Return the [X, Y] coordinate for the center point of the cell that contains the specified text.  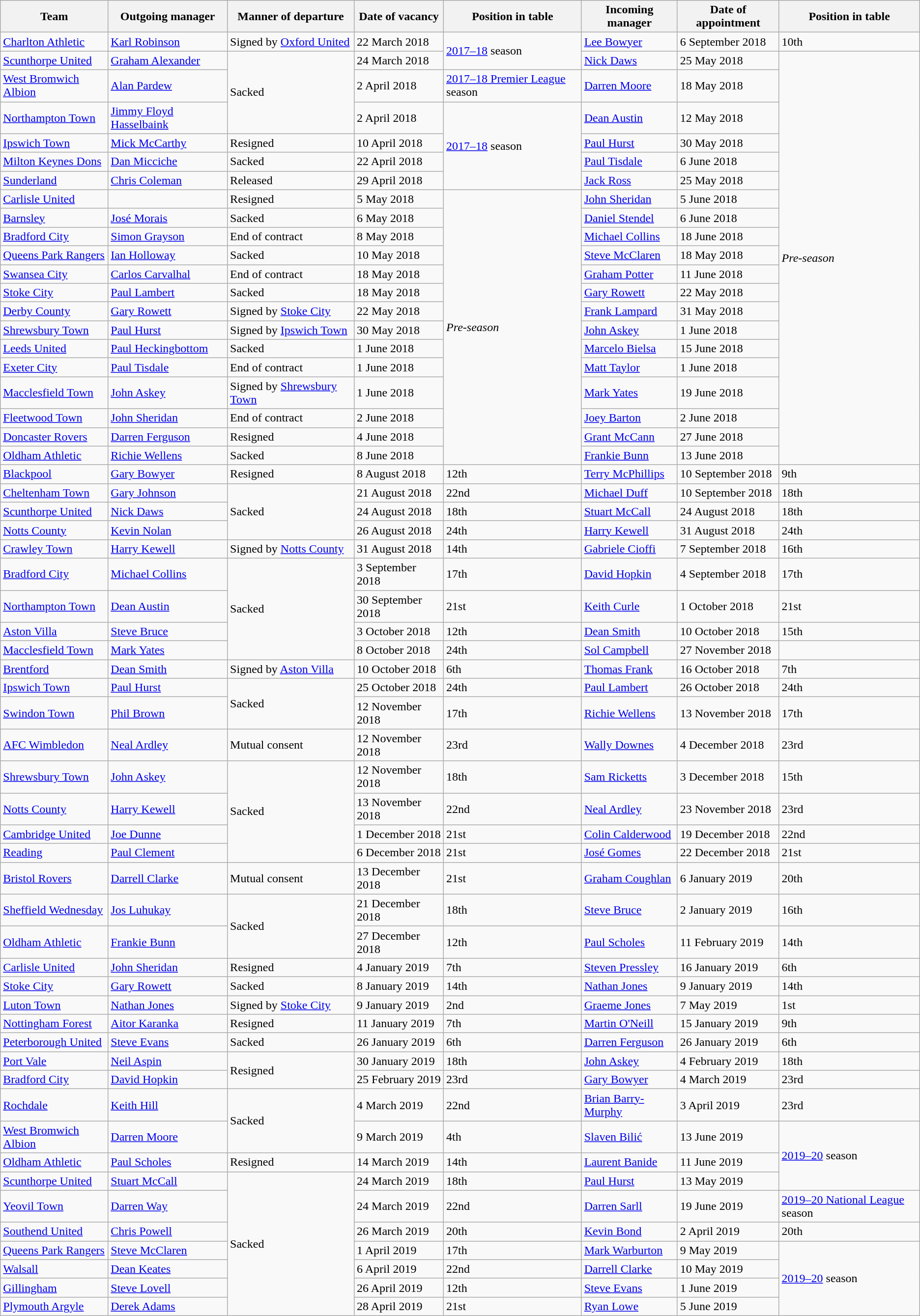
3 October 2018 [399, 632]
Peterborough United [54, 1042]
AFC Wimbledon [54, 745]
15 January 2019 [728, 1024]
5 June 2018 [728, 199]
4 December 2018 [728, 745]
Lee Bowyer [629, 42]
Cheltenham Town [54, 493]
Doncaster Rovers [54, 437]
Aston Villa [54, 632]
3 December 2018 [728, 777]
Graham Potter [629, 274]
6 December 2018 [399, 853]
Matt Taylor [629, 367]
29 April 2018 [399, 180]
31 May 2018 [728, 311]
Charlton Athletic [54, 42]
Brian Barry-Murphy [629, 1105]
Michael Duff [629, 493]
Gillingham [54, 1288]
Rochdale [54, 1105]
27 December 2018 [399, 942]
Sam Ricketts [629, 777]
7 May 2019 [728, 1005]
Yeovil Town [54, 1206]
Derek Adams [168, 1306]
2nd [513, 1005]
Mark Warburton [629, 1250]
Wally Downes [629, 745]
Date of appointment [728, 17]
Southend United [54, 1232]
11 June 2019 [728, 1162]
Nottingham Forest [54, 1024]
Daniel Stendel [629, 218]
15 June 2018 [728, 349]
Paul Heckingbottom [168, 349]
Neil Aspin [168, 1061]
10th [849, 42]
José Morais [168, 218]
Gary Johnson [168, 493]
Reading [54, 853]
10 May 2019 [728, 1269]
28 April 2019 [399, 1306]
Crawley Town [54, 549]
Jos Luhukay [168, 910]
8 May 2018 [399, 236]
Kevin Bond [629, 1232]
21 August 2018 [399, 493]
Keith Curle [629, 606]
30 September 2018 [399, 606]
1 December 2018 [399, 834]
Signed by Notts County [291, 549]
Mick McCarthy [168, 143]
Walsall [54, 1269]
8 June 2018 [399, 455]
Thomas Frank [629, 669]
22 March 2018 [399, 42]
Ryan Lowe [629, 1306]
Port Vale [54, 1061]
1 June 2019 [728, 1288]
27 November 2018 [728, 650]
Signed by Oxford United [291, 42]
Phil Brown [168, 713]
27 June 2018 [728, 437]
Kevin Nolan [168, 530]
Slaven Bilić [629, 1137]
4 September 2018 [728, 574]
26 April 2019 [399, 1288]
8 January 2019 [399, 986]
8 August 2018 [399, 474]
13 May 2019 [728, 1181]
Paul Clement [168, 853]
4 February 2019 [728, 1061]
Jack Ross [629, 180]
11 January 2019 [399, 1024]
19 June 2018 [728, 393]
Darren Sarll [629, 1206]
11 February 2019 [728, 942]
22 December 2018 [728, 853]
1st [849, 1005]
Darren Way [168, 1206]
Derby County [54, 311]
Graeme Jones [629, 1005]
11 June 2018 [728, 274]
Steve Lovell [168, 1288]
Signed by Ipswich Town [291, 330]
Milton Keynes Dons [54, 162]
Steven Pressley [629, 967]
Carlos Carvalhal [168, 274]
2 April 2019 [728, 1232]
Swansea City [54, 274]
13 December 2018 [399, 878]
Barnsley [54, 218]
Leeds United [54, 349]
Signed by Aston Villa [291, 669]
5 June 2019 [728, 1306]
9 March 2019 [399, 1137]
13 June 2018 [728, 455]
22 April 2018 [399, 162]
16 October 2018 [728, 669]
Gabriele Cioffi [629, 549]
Simon Grayson [168, 236]
4 June 2018 [399, 437]
10 April 2018 [399, 143]
19 December 2018 [728, 834]
José Gomes [629, 853]
Graham Coughlan [629, 878]
Date of vacancy [399, 17]
Terry McPhillips [629, 474]
Chris Coleman [168, 180]
Joe Dunne [168, 834]
16 January 2019 [728, 967]
18 June 2018 [728, 236]
Frank Lampard [629, 311]
26 October 2018 [728, 688]
Fleetwood Town [54, 418]
1 April 2019 [399, 1250]
8 October 2018 [399, 650]
Swindon Town [54, 713]
26 March 2019 [399, 1232]
Sheffield Wednesday [54, 910]
13 June 2019 [728, 1137]
6 May 2018 [399, 218]
Blackpool [54, 474]
24 March 2018 [399, 60]
14 March 2019 [399, 1162]
Cambridge United [54, 834]
9 May 2019 [728, 1250]
25 October 2018 [399, 688]
Marcelo Bielsa [629, 349]
Jimmy Floyd Hasselbaink [168, 118]
4th [513, 1137]
Bristol Rovers [54, 878]
10 May 2018 [399, 255]
5 May 2018 [399, 199]
Chris Powell [168, 1232]
Ian Holloway [168, 255]
Manner of departure [291, 17]
12 May 2018 [728, 118]
1 October 2018 [728, 606]
Karl Robinson [168, 42]
Released [291, 180]
Exeter City [54, 367]
Team [54, 17]
2 January 2019 [728, 910]
Sol Campbell [629, 650]
3 September 2018 [399, 574]
Grant McCann [629, 437]
Graham Alexander [168, 60]
4 January 2019 [399, 967]
7 September 2018 [728, 549]
2019–20 National League season [849, 1206]
21 December 2018 [399, 910]
26 August 2018 [399, 530]
Luton Town [54, 1005]
Aitor Karanka [168, 1024]
Incoming manager [629, 17]
19 June 2019 [728, 1206]
Sunderland [54, 180]
Signed by Shrewsbury Town [291, 393]
3 April 2019 [728, 1105]
6 April 2019 [399, 1269]
Laurent Banide [629, 1162]
25 February 2019 [399, 1080]
Keith Hill [168, 1105]
Dean Keates [168, 1269]
23 November 2018 [728, 809]
Plymouth Argyle [54, 1306]
Alan Pardew [168, 85]
Brentford [54, 669]
Joey Barton [629, 418]
30 January 2019 [399, 1061]
Outgoing manager [168, 17]
Colin Calderwood [629, 834]
2017–18 Premier League season [513, 85]
6 September 2018 [728, 42]
Dan Micciche [168, 162]
6 January 2019 [728, 878]
Martin O'Neill [629, 1024]
